Determine the [x, y] coordinate at the center of the cell enclosing the given text.  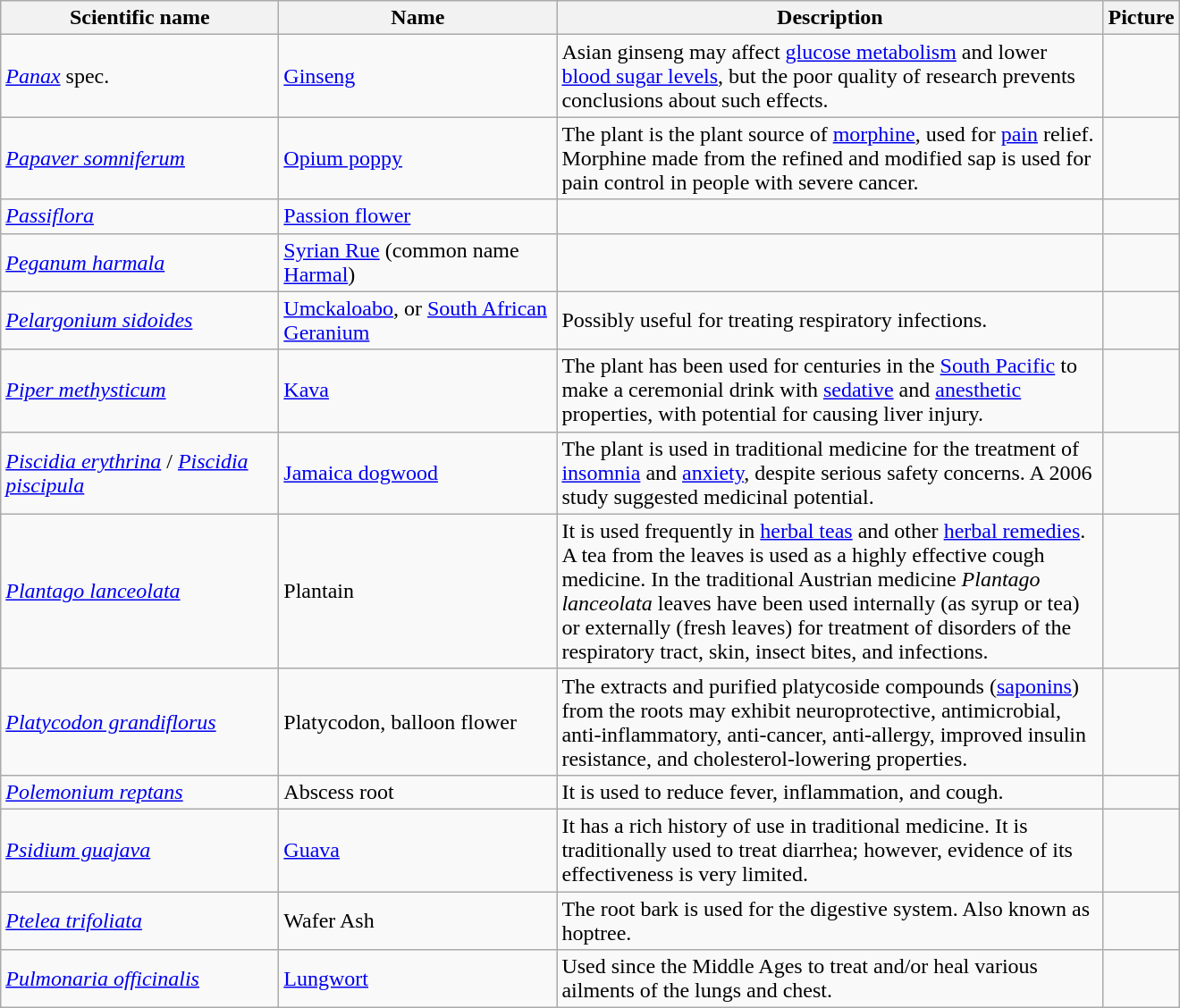
Pelargonium sidoides [139, 320]
Umckaloabo, or South African Geranium [418, 320]
Description [830, 18]
Name [418, 18]
Scientific name [139, 18]
Psidium guajava [139, 850]
Abscess root [418, 792]
Ptelea trifoliata [139, 920]
Kava [418, 391]
Piscidia erythrina / Piscidia piscipula [139, 473]
Plantago lanceolata [139, 592]
Pulmonaria officinalis [139, 979]
Jamaica dogwood [418, 473]
Platycodon, balloon flower [418, 722]
Lungwort [418, 979]
Possibly useful for treating respiratory infections. [830, 320]
Peganum harmala [139, 263]
Wafer Ash [418, 920]
Piper methysticum [139, 391]
Asian ginseng may affect glucose metabolism and lower blood sugar levels, but the poor quality of research prevents conclusions about such effects. [830, 76]
Panax spec. [139, 76]
It is used to reduce fever, inflammation, and cough. [830, 792]
Passiflora [139, 216]
Platycodon grandiflorus [139, 722]
Ginseng [418, 76]
Polemonium reptans [139, 792]
Papaver somniferum [139, 158]
Used since the Middle Ages to treat and/or heal various ailments of the lungs and chest. [830, 979]
Picture [1141, 18]
Guava [418, 850]
The root bark is used for the digestive system. Also known as hoptree. [830, 920]
Syrian Rue (common name Harmal) [418, 263]
Opium poppy [418, 158]
Passion flower [418, 216]
Plantain [418, 592]
